Return the (X, Y) coordinate for the center point of the cell that contains the specified text.  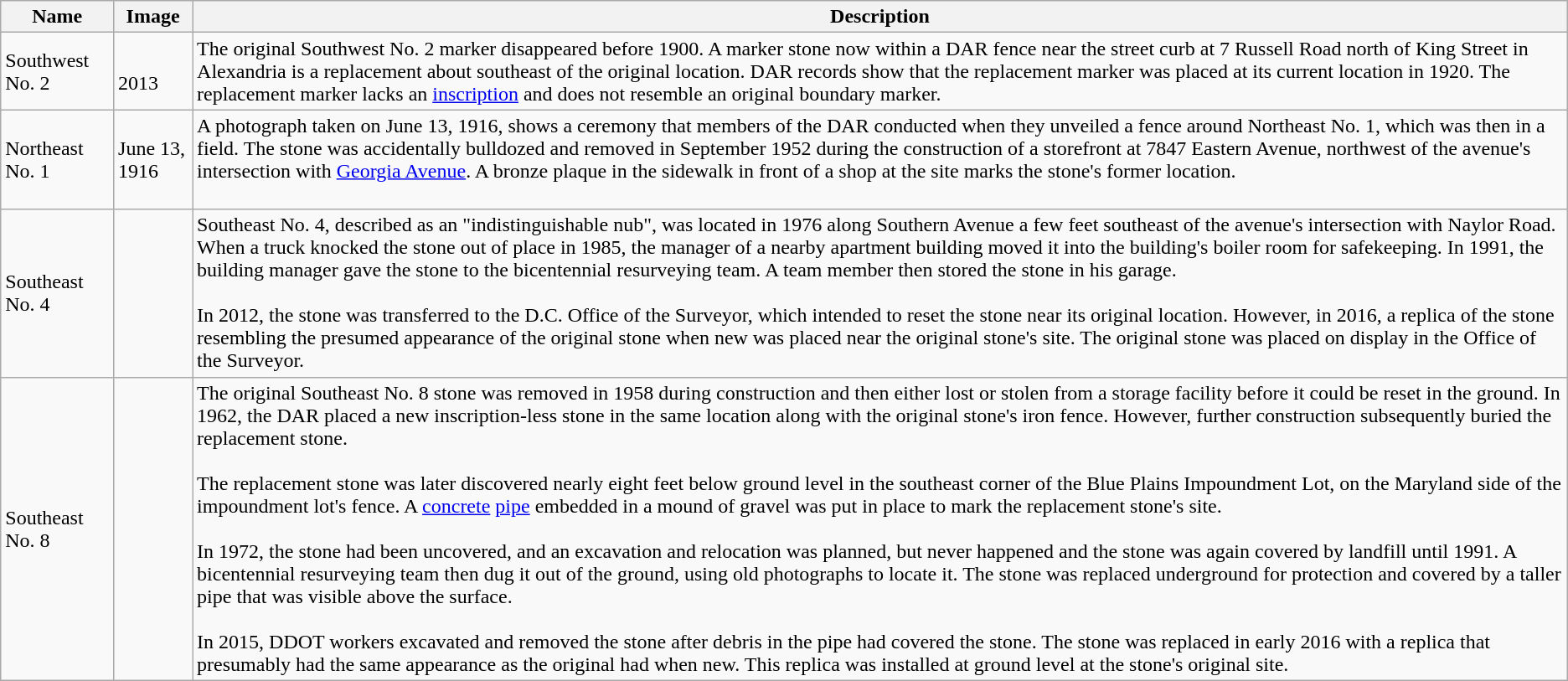
June 13, 1916 (153, 159)
Northeast No. 1 (57, 159)
Image (153, 17)
Description (880, 17)
Southeast No. 4 (57, 293)
2013 (153, 71)
Southwest No. 2 (57, 71)
Name (57, 17)
Southeast No. 8 (57, 529)
